Determine the (x, y) coordinate at the center of the cell enclosing the given text.  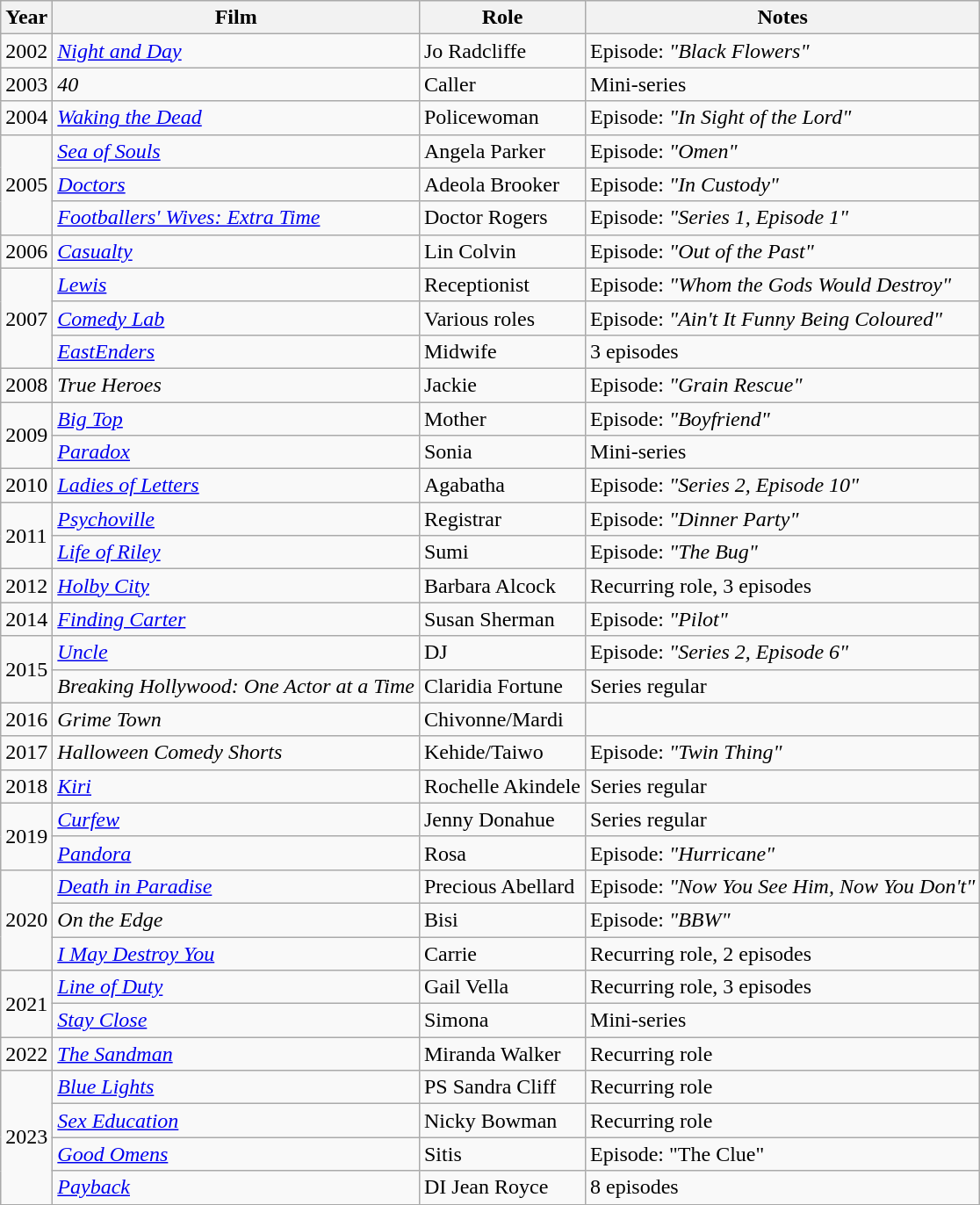
Episode: "Grain Rescue" (783, 385)
Holby City (236, 586)
2006 (26, 251)
Finding Carter (236, 619)
Lewis (236, 285)
Episode: "The Bug" (783, 552)
Uncle (236, 653)
2007 (26, 318)
2008 (26, 385)
Adeola Brooker (502, 184)
DI Jean Royce (502, 1187)
Caller (502, 84)
Episode: "The Clue" (783, 1154)
EastEnders (236, 351)
2017 (26, 753)
Sonia (502, 452)
Ladies of Letters (236, 486)
Comedy Lab (236, 318)
Episode: "Dinner Party" (783, 519)
Waking the Dead (236, 118)
Sumi (502, 552)
Claridia Fortune (502, 686)
Receptionist (502, 285)
2020 (26, 920)
Breaking Hollywood: One Actor at a Time (236, 686)
3 episodes (783, 351)
2021 (26, 1004)
Agabatha (502, 486)
Episode: "Hurricane" (783, 853)
Year (26, 18)
Episode: "Pilot" (783, 619)
Simona (502, 1021)
Angela Parker (502, 151)
8 episodes (783, 1187)
Halloween Comedy Shorts (236, 753)
Recurring role, 2 episodes (783, 953)
Curfew (236, 819)
2018 (26, 786)
Casualty (236, 251)
2002 (26, 51)
Film (236, 18)
Episode: "BBW" (783, 920)
Jackie (502, 385)
2005 (26, 184)
2019 (26, 836)
True Heroes (236, 385)
Sitis (502, 1154)
Doctors (236, 184)
Episode: "Boyfriend" (783, 419)
Big Top (236, 419)
Role (502, 18)
2003 (26, 84)
Doctor Rogers (502, 218)
Episode: "Now You See Him, Now You Don't" (783, 886)
Episode: "Out of the Past" (783, 251)
Susan Sherman (502, 619)
Midwife (502, 351)
Episode: "Twin Thing" (783, 753)
Kehide/Taiwo (502, 753)
Stay Close (236, 1021)
Good Omens (236, 1154)
Various roles (502, 318)
Gail Vella (502, 987)
Barbara Alcock (502, 586)
Grime Town (236, 719)
On the Edge (236, 920)
The Sandman (236, 1054)
2009 (26, 436)
Paradox (236, 452)
Rochelle Akindele (502, 786)
Episode: "Omen" (783, 151)
Payback (236, 1187)
Chivonne/Mardi (502, 719)
Episode: "In Custody" (783, 184)
Nicky Bowman (502, 1121)
Bisi (502, 920)
2014 (26, 619)
Line of Duty (236, 987)
DJ (502, 653)
Footballers' Wives: Extra Time (236, 218)
Carrie (502, 953)
Episode: "Whom the Gods Would Destroy" (783, 285)
Life of Riley (236, 552)
Sea of Souls (236, 151)
Jo Radcliffe (502, 51)
Rosa (502, 853)
40 (236, 84)
2015 (26, 669)
2004 (26, 118)
Blue Lights (236, 1087)
2012 (26, 586)
Kiri (236, 786)
Pandora (236, 853)
Night and Day (236, 51)
2016 (26, 719)
PS Sandra Cliff (502, 1087)
2011 (26, 536)
Death in Paradise (236, 886)
2010 (26, 486)
Mother (502, 419)
Episode: "In Sight of the Lord" (783, 118)
Registrar (502, 519)
Miranda Walker (502, 1054)
Episode: "Ain't It Funny Being Coloured" (783, 318)
Notes (783, 18)
Sex Education (236, 1121)
Policewoman (502, 118)
Jenny Donahue (502, 819)
Psychoville (236, 519)
Lin Colvin (502, 251)
Episode: "Series 1, Episode 1" (783, 218)
Episode: "Series 2, Episode 10" (783, 486)
2023 (26, 1137)
I May Destroy You (236, 953)
Episode: "Series 2, Episode 6" (783, 653)
2022 (26, 1054)
Episode: "Black Flowers" (783, 51)
Precious Abellard (502, 886)
